Return the (x, y) coordinate for the center point of the cell that contains the specified text.  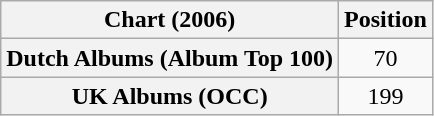
199 (386, 96)
Position (386, 20)
Dutch Albums (Album Top 100) (170, 58)
Chart (2006) (170, 20)
70 (386, 58)
UK Albums (OCC) (170, 96)
